Locate the cell with the specified text and output its (x, y) center coordinate. 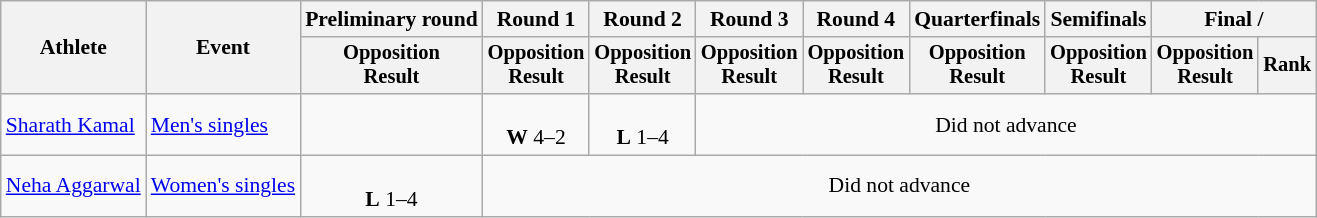
W 4–2 (536, 124)
Rank (1287, 66)
Round 2 (642, 19)
Men's singles (223, 124)
Event (223, 48)
Round 3 (750, 19)
Round 4 (856, 19)
Semifinals (1098, 19)
Neha Aggarwal (74, 186)
Round 1 (536, 19)
Final / (1234, 19)
Sharath Kamal (74, 124)
Quarterfinals (977, 19)
Women's singles (223, 186)
Preliminary round (392, 19)
Athlete (74, 48)
